Return the [x, y] coordinate for the center point of the cell that contains the specified text.  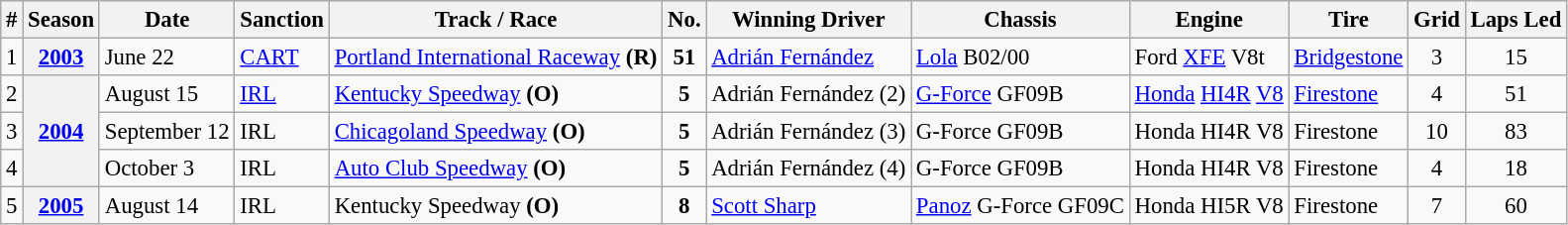
# [12, 20]
Date [166, 20]
60 [1516, 206]
Grid [1436, 20]
1 [12, 57]
Engine [1208, 20]
83 [1516, 132]
Adrián Fernández (2) [808, 94]
Panoz G-Force GF09C [1020, 206]
CART [281, 57]
Winning Driver [808, 20]
August 15 [166, 94]
No. [684, 20]
8 [684, 206]
Chassis [1020, 20]
Tire [1349, 20]
September 12 [166, 132]
Ford XFE V8t [1208, 57]
15 [1516, 57]
2004 [61, 131]
Portland International Raceway (R) [495, 57]
June 22 [166, 57]
18 [1516, 169]
Scott Sharp [808, 206]
Auto Club Speedway (O) [495, 169]
Sanction [281, 20]
Adrián Fernández (4) [808, 169]
10 [1436, 132]
August 14 [166, 206]
Lola B02/00 [1020, 57]
7 [1436, 206]
Bridgestone [1349, 57]
Adrián Fernández [808, 57]
Adrián Fernández (3) [808, 132]
Season [61, 20]
Honda HI5R V8 [1208, 206]
Track / Race [495, 20]
2005 [61, 206]
Laps Led [1516, 20]
October 3 [166, 169]
2003 [61, 57]
Chicagoland Speedway (O) [495, 132]
2 [12, 94]
